Pinpoint the cell where the given text exists, returning its [x, y] midpoint coordinate. 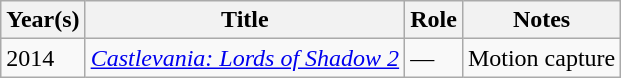
Castlevania: Lords of Shadow 2 [245, 58]
2014 [43, 58]
Year(s) [43, 20]
Motion capture [541, 58]
Notes [541, 20]
Role [434, 20]
Title [245, 20]
— [434, 58]
